For the text-containing cell, return its midpoint in [x, y] coordinate format. 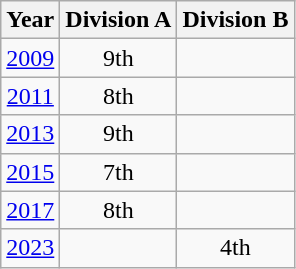
2011 [30, 96]
4th [236, 248]
Year [30, 20]
Division A [118, 20]
2013 [30, 134]
7th [118, 172]
2015 [30, 172]
2023 [30, 248]
2009 [30, 58]
Division B [236, 20]
2017 [30, 210]
